Determine the [X, Y] coordinate at the center of the cell enclosing the given text.  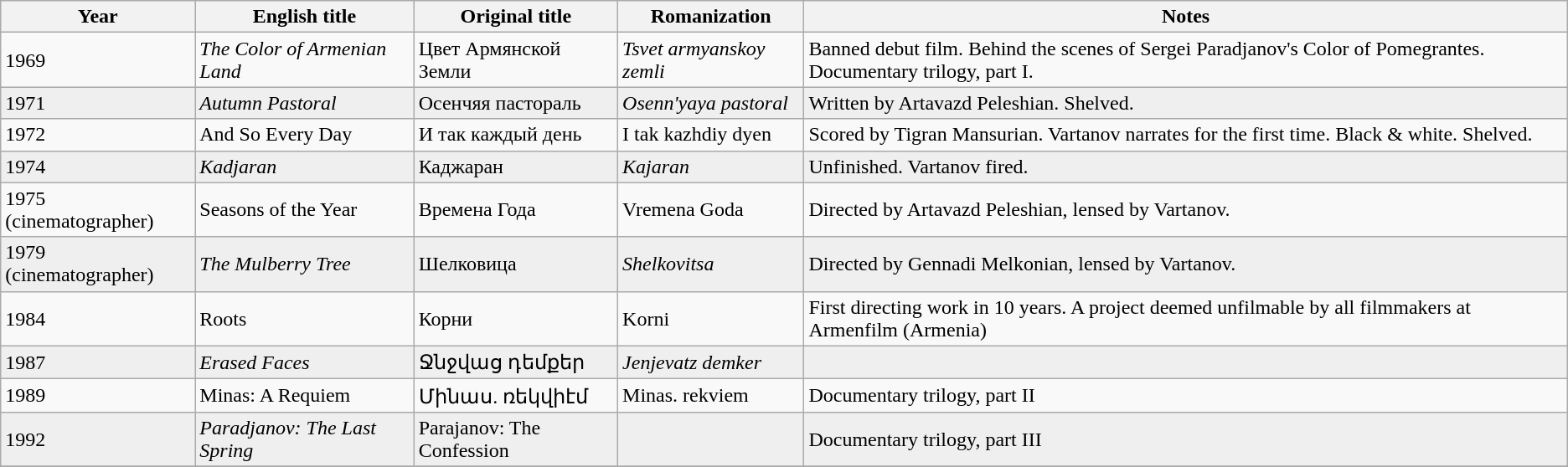
Korni [711, 318]
Vremena Goda [711, 209]
И так каждый день [516, 135]
1987 [98, 362]
Unfinished. Vartanov fired. [1186, 167]
Корни [516, 318]
1969 [98, 60]
Kadjaran [305, 167]
Minas. rekviem [711, 396]
Шелковица [516, 264]
Documentary trilogy, part II [1186, 396]
Autumn Pastoral [305, 103]
English title [305, 17]
1984 [98, 318]
Цвет Армянской Земли [516, 60]
The Mulberry Tree [305, 264]
1974 [98, 167]
Seasons of the Year [305, 209]
Осенчяя пастораль [516, 103]
Parajanov: The Confession [516, 439]
Paradjanov: The Last Spring [305, 439]
Jenjevatz demker [711, 362]
Year [98, 17]
Shelkovitsa [711, 264]
1972 [98, 135]
Kajaran [711, 167]
And So Every Day [305, 135]
Osenn'yaya pastoral [711, 103]
Documentary trilogy, part III [1186, 439]
Каджаран [516, 167]
1992 [98, 439]
1989 [98, 396]
Erased Faces [305, 362]
The Color of Armenian Land [305, 60]
First directing work in 10 years. A project deemed unfilmable by all filmmakers at Armenfilm (Armenia) [1186, 318]
1975 (cinematographer) [98, 209]
Roots [305, 318]
Directed by Gennadi Melkonian, lensed by Vartanov. [1186, 264]
Tsvet armyanskoy zemli [711, 60]
Notes [1186, 17]
Ջնջվաց դեմքեր [516, 362]
I tak kazhdiy dyen [711, 135]
Directed by Artavazd Peleshian, lensed by Vartanov. [1186, 209]
Մինաս. ռեկվիէմ [516, 396]
1979 (cinematographer) [98, 264]
Scored by Tigran Mansurian. Vartanov narrates for the first time. Black & white. Shelved. [1186, 135]
1971 [98, 103]
Bремена Года [516, 209]
Original title [516, 17]
Written by Artavazd Peleshian. Shelved. [1186, 103]
Minas: A Requiem [305, 396]
Banned debut film. Behind the scenes of Sergei Paradjanov's Color of Pomegrantes. Documentary trilogy, part I. [1186, 60]
Romanization [711, 17]
